Output the [x, y] coordinate of the center of the cell containing the given text.  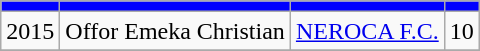
10 [462, 31]
NEROCA F.C. [367, 31]
2015 [30, 31]
Offor Emeka Christian [176, 31]
